Return (X, Y) of the center of cell containing provided text 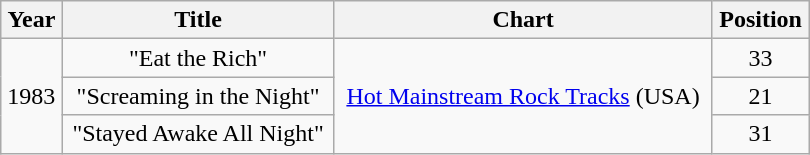
Chart (523, 20)
"Eat the Rich" (198, 58)
31 (760, 134)
1983 (32, 96)
"Screaming in the Night" (198, 96)
"Stayed Awake All Night" (198, 134)
Year (32, 20)
Hot Mainstream Rock Tracks (USA) (523, 96)
33 (760, 58)
21 (760, 96)
Title (198, 20)
Position (760, 20)
